From the cell containing the given text, extract its center point as [X, Y] coordinate. 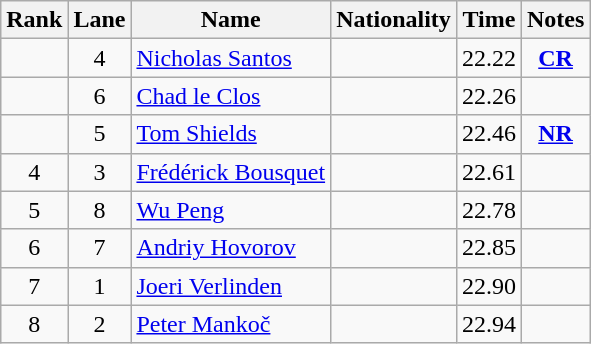
22.22 [488, 58]
Andriy Hovorov [231, 248]
22.78 [488, 210]
Peter Mankoč [231, 324]
3 [100, 172]
Rank [34, 20]
Notes [555, 20]
Time [488, 20]
CR [555, 58]
22.61 [488, 172]
22.46 [488, 134]
22.85 [488, 248]
Tom Shields [231, 134]
NR [555, 134]
2 [100, 324]
Name [231, 20]
22.90 [488, 286]
Nationality [394, 20]
Frédérick Bousquet [231, 172]
Chad le Clos [231, 96]
22.26 [488, 96]
22.94 [488, 324]
Wu Peng [231, 210]
Lane [100, 20]
Nicholas Santos [231, 58]
Joeri Verlinden [231, 286]
1 [100, 286]
